From the cell containing the given text, extract its center point as (X, Y) coordinate. 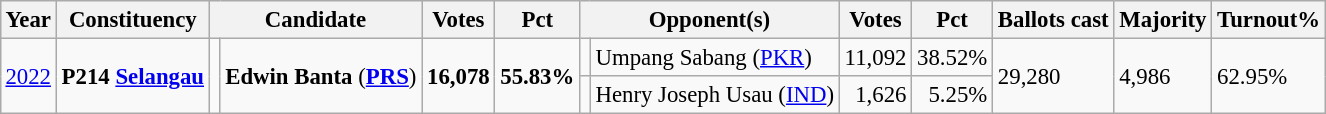
Umpang Sabang (PKR) (714, 57)
Edwin Banta (PRS) (321, 76)
62.95% (1269, 76)
Candidate (315, 20)
2022 (28, 76)
38.52% (952, 57)
Year (28, 20)
4,986 (1163, 76)
11,092 (875, 57)
Majority (1163, 20)
Opponent(s) (710, 20)
Ballots cast (1054, 20)
Henry Joseph Usau (IND) (714, 95)
5.25% (952, 95)
Turnout% (1269, 20)
55.83% (538, 76)
P214 Selangau (132, 76)
1,626 (875, 95)
29,280 (1054, 76)
16,078 (458, 76)
Constituency (132, 20)
